Find where the given text appears and provide that cell's center as (x, y) coordinate. 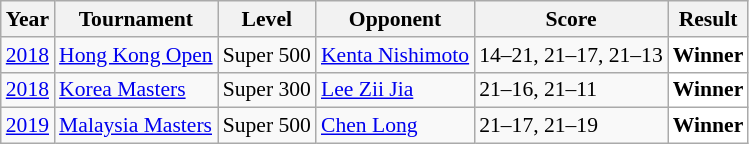
Kenta Nishimoto (395, 55)
Opponent (395, 19)
2019 (28, 126)
Score (571, 19)
14–21, 21–17, 21–13 (571, 55)
Korea Masters (136, 90)
Level (267, 19)
21–16, 21–11 (571, 90)
21–17, 21–19 (571, 126)
Super 300 (267, 90)
Year (28, 19)
Result (708, 19)
Tournament (136, 19)
Malaysia Masters (136, 126)
Hong Kong Open (136, 55)
Chen Long (395, 126)
Lee Zii Jia (395, 90)
